For the text-containing cell, return its midpoint in (x, y) coordinate format. 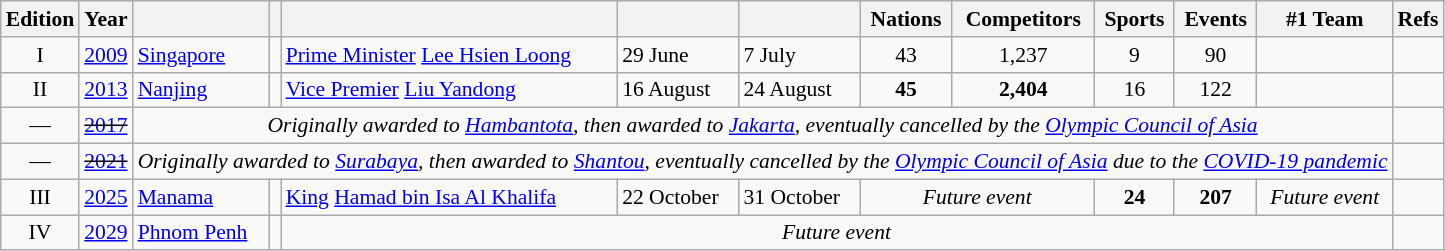
2013 (106, 90)
1,237 (1024, 55)
90 (1216, 55)
Originally awarded to Hambantota, then awarded to Jakarta, eventually cancelled by the Olympic Council of Asia (763, 126)
24 (1135, 197)
9 (1135, 55)
22 October (678, 197)
I (40, 55)
Nanjing (201, 90)
2017 (106, 126)
#1 Team (1325, 19)
122 (1216, 90)
2025 (106, 197)
II (40, 90)
2009 (106, 55)
29 June (678, 55)
207 (1216, 197)
31 October (798, 197)
Singapore (201, 55)
16 (1135, 90)
43 (906, 55)
Edition (40, 19)
Events (1216, 19)
Originally awarded to Surabaya, then awarded to Shantou, eventually cancelled by the Olympic Council of Asia due to the COVID-19 pandemic (763, 162)
Sports (1135, 19)
7 July (798, 55)
16 August (678, 90)
24 August (798, 90)
2021 (106, 162)
IV (40, 233)
King Hamad bin Isa Al Khalifa (449, 197)
Prime Minister Lee Hsien Loong (449, 55)
Year (106, 19)
45 (906, 90)
Nations (906, 19)
Refs (1418, 19)
2029 (106, 233)
2,404 (1024, 90)
Competitors (1024, 19)
Manama (201, 197)
Vice Premier Liu Yandong (449, 90)
III (40, 197)
Phnom Penh (201, 233)
